Scan for the cell matching the given text and deliver its [X, Y] coordinate at center. 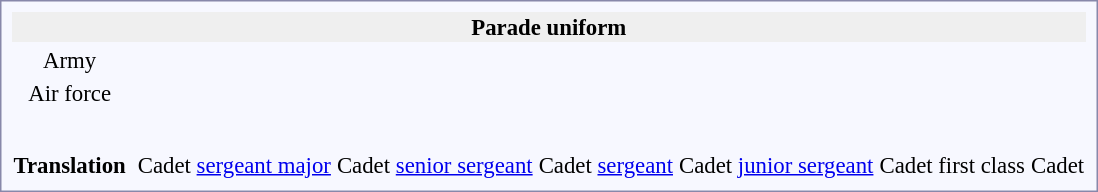
Cadet junior sergeant [776, 165]
Cadet [1057, 165]
Parade uniform [549, 27]
Cadet sergeant major [234, 165]
Army [70, 60]
Cadet sergeant [606, 165]
Cadet senior sergeant [434, 165]
Air force [70, 93]
Translation [70, 165]
Cadet first class [952, 165]
